Capture the cell that displays the provided text and extract its (x, y) central coordinate. 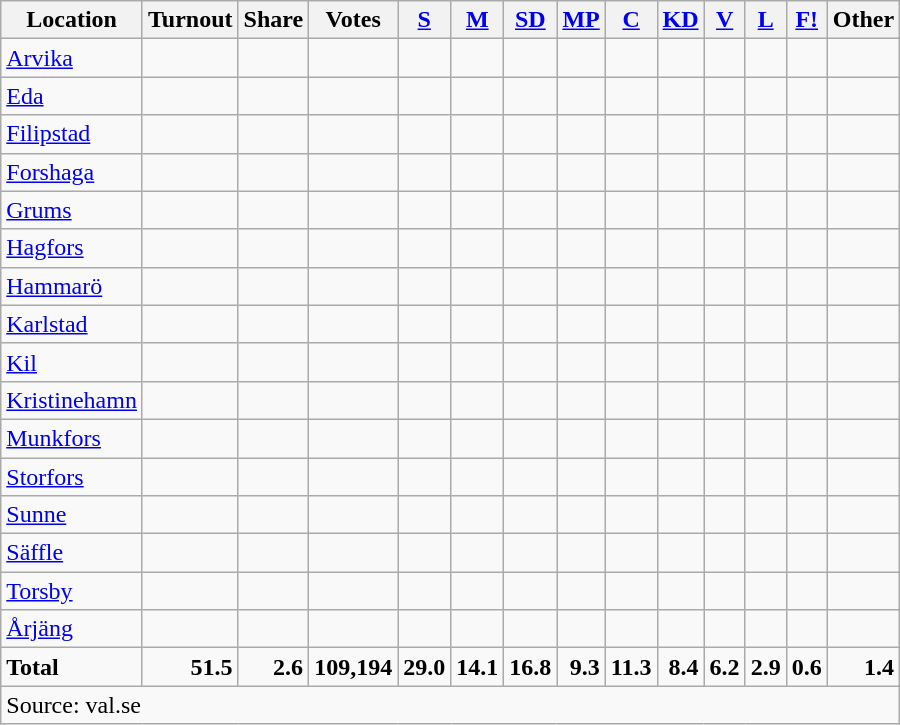
Share (274, 20)
0.6 (806, 667)
SD (530, 20)
6.2 (724, 667)
Säffle (72, 553)
Karlstad (72, 324)
F! (806, 20)
51.5 (190, 667)
Source: val.se (450, 705)
2.6 (274, 667)
Hagfors (72, 248)
Hammarö (72, 286)
Votes (354, 20)
Eda (72, 96)
2.9 (766, 667)
109,194 (354, 667)
9.3 (581, 667)
Forshaga (72, 172)
16.8 (530, 667)
L (766, 20)
Turnout (190, 20)
Sunne (72, 515)
1.4 (863, 667)
Grums (72, 210)
S (424, 20)
Location (72, 20)
29.0 (424, 667)
Total (72, 667)
Other (863, 20)
Kil (72, 362)
8.4 (680, 667)
C (631, 20)
KD (680, 20)
Årjäng (72, 629)
Kristinehamn (72, 400)
Munkfors (72, 438)
Torsby (72, 591)
MP (581, 20)
V (724, 20)
11.3 (631, 667)
Filipstad (72, 134)
Storfors (72, 477)
14.1 (478, 667)
M (478, 20)
Arvika (72, 58)
